Identify which cell holds the provided text, then report its [x, y] central coordinate. 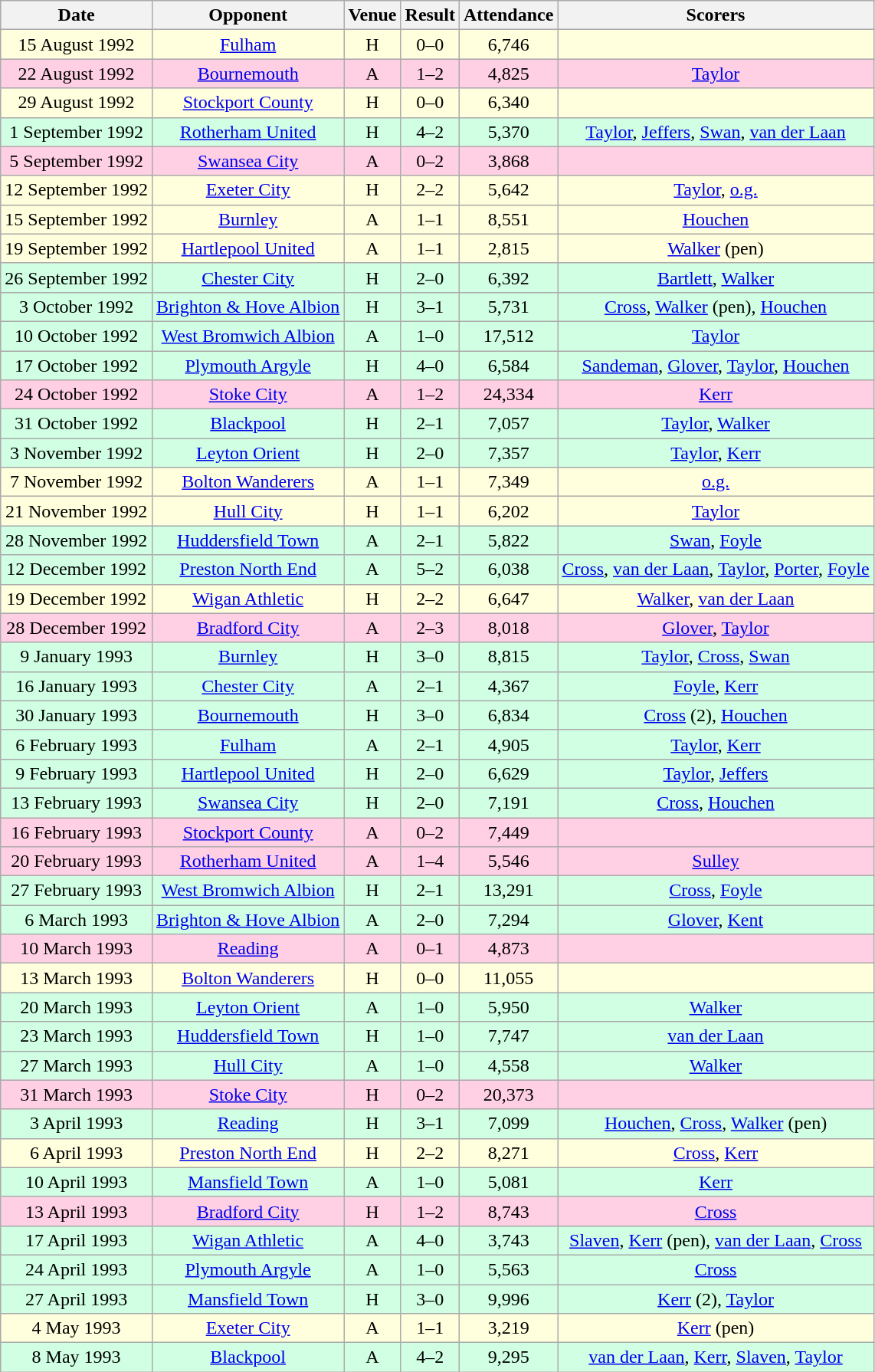
Glover, Taylor [716, 628]
Slaven, Kerr (pen), van der Laan, Cross [716, 1240]
20 March 1993 [77, 1007]
31 March 1993 [77, 1095]
4,905 [508, 744]
5,546 [508, 862]
16 January 1993 [77, 686]
22 August 1992 [77, 74]
6,647 [508, 599]
Glover, Kent [716, 920]
24 October 1992 [77, 395]
7 November 1992 [77, 482]
Taylor, Jeffers, Swan, van der Laan [716, 132]
1 September 1992 [77, 132]
13,291 [508, 891]
28 December 1992 [77, 628]
3,743 [508, 1240]
6 February 1993 [77, 744]
6,038 [508, 569]
21 November 1992 [77, 511]
Taylor, Walker [716, 424]
10 October 1992 [77, 336]
3 November 1992 [77, 453]
5,370 [508, 132]
Sandeman, Glover, Taylor, Houchen [716, 366]
10 March 1993 [77, 949]
Cross, Walker (pen), Houchen [716, 307]
Taylor, o.g. [716, 190]
3 October 1992 [77, 307]
13 March 1993 [77, 978]
5,822 [508, 540]
6,834 [508, 715]
19 September 1992 [77, 248]
24,334 [508, 395]
30 January 1993 [77, 715]
29 August 1992 [77, 103]
8,815 [508, 657]
7,191 [508, 803]
Cross, van der Laan, Taylor, Porter, Foyle [716, 569]
5,642 [508, 190]
0–1 [430, 949]
24 April 1993 [77, 1269]
7,099 [508, 1124]
Kerr (2), Taylor [716, 1299]
11,055 [508, 978]
23 March 1993 [77, 1036]
7,357 [508, 453]
8 May 1993 [77, 1357]
15 September 1992 [77, 219]
3,219 [508, 1328]
2–3 [430, 628]
5 September 1992 [77, 161]
16 February 1993 [77, 832]
4,367 [508, 686]
o.g. [716, 482]
Houchen, Cross, Walker (pen) [716, 1124]
Taylor, Jeffers [716, 773]
Walker (pen) [716, 248]
Cross, Foyle [716, 891]
26 September 1992 [77, 277]
9 February 1993 [77, 773]
5,563 [508, 1269]
27 February 1993 [77, 891]
6,392 [508, 277]
7,747 [508, 1036]
17 April 1993 [77, 1240]
6,629 [508, 773]
9,996 [508, 1299]
27 April 1993 [77, 1299]
6 April 1993 [77, 1153]
27 March 1993 [77, 1065]
5,950 [508, 1007]
5,081 [508, 1182]
12 December 1992 [77, 569]
8,551 [508, 219]
15 August 1992 [77, 44]
2,815 [508, 248]
6,202 [508, 511]
Walker, van der Laan [716, 599]
Date [77, 15]
9,295 [508, 1357]
van der Laan [716, 1036]
19 December 1992 [77, 599]
9 January 1993 [77, 657]
6 March 1993 [77, 920]
12 September 1992 [77, 190]
Cross (2), Houchen [716, 715]
3,868 [508, 161]
Kerr (pen) [716, 1328]
Swan, Foyle [716, 540]
28 November 1992 [77, 540]
20 February 1993 [77, 862]
Houchen [716, 219]
6,584 [508, 366]
Attendance [508, 15]
8,271 [508, 1153]
13 April 1993 [77, 1211]
7,449 [508, 832]
20,373 [508, 1095]
17,512 [508, 336]
4,873 [508, 949]
3 April 1993 [77, 1124]
van der Laan, Kerr, Slaven, Taylor [716, 1357]
Bartlett, Walker [716, 277]
7,349 [508, 482]
6,746 [508, 44]
4,825 [508, 74]
Sulley [716, 862]
8,018 [508, 628]
8,743 [508, 1211]
6,340 [508, 103]
Scorers [716, 15]
Taylor, Cross, Swan [716, 657]
4 May 1993 [77, 1328]
4,558 [508, 1065]
Foyle, Kerr [716, 686]
Cross, Houchen [716, 803]
10 April 1993 [77, 1182]
Result [430, 15]
Opponent [247, 15]
13 February 1993 [77, 803]
31 October 1992 [77, 424]
7,057 [508, 424]
Venue [372, 15]
5–2 [430, 569]
Cross, Kerr [716, 1153]
17 October 1992 [77, 366]
7,294 [508, 920]
5,731 [508, 307]
1–4 [430, 862]
